Return the [X, Y] coordinate for the center point of the cell that contains the specified text.  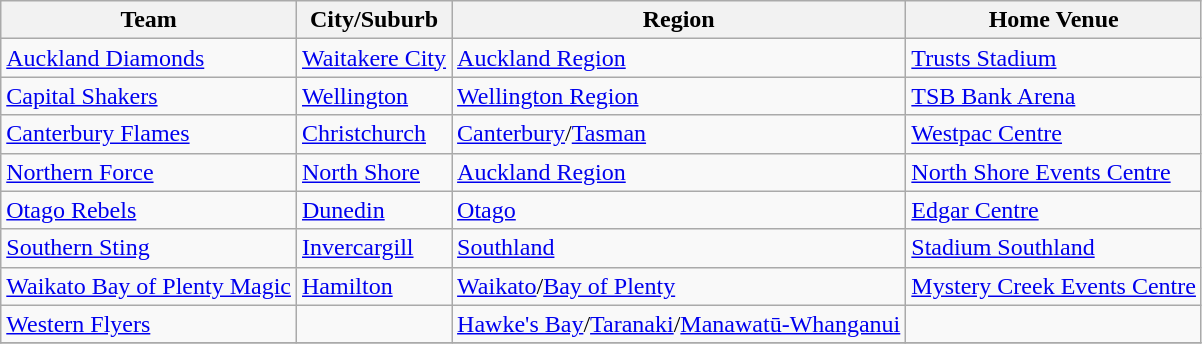
Waitakere City [374, 58]
Home Venue [1054, 20]
Otago Rebels [149, 210]
Invercargill [374, 248]
Northern Force [149, 172]
Southland [679, 248]
Auckland Diamonds [149, 58]
Western Flyers [149, 324]
Capital Shakers [149, 96]
Stadium Southland [1054, 248]
Christchurch [374, 134]
North Shore Events Centre [1054, 172]
Waikato/Bay of Plenty [679, 286]
Trusts Stadium [1054, 58]
Hamilton [374, 286]
Canterbury Flames [149, 134]
Wellington [374, 96]
Mystery Creek Events Centre [1054, 286]
Wellington Region [679, 96]
Canterbury/Tasman [679, 134]
TSB Bank Arena [1054, 96]
Edgar Centre [1054, 210]
Hawke's Bay/Taranaki/Manawatū-Whanganui [679, 324]
Region [679, 20]
Otago [679, 210]
Westpac Centre [1054, 134]
City/Suburb [374, 20]
Southern Sting [149, 248]
Dunedin [374, 210]
Team [149, 20]
North Shore [374, 172]
Waikato Bay of Plenty Magic [149, 286]
